For the text-containing cell, return its midpoint in (X, Y) coordinate format. 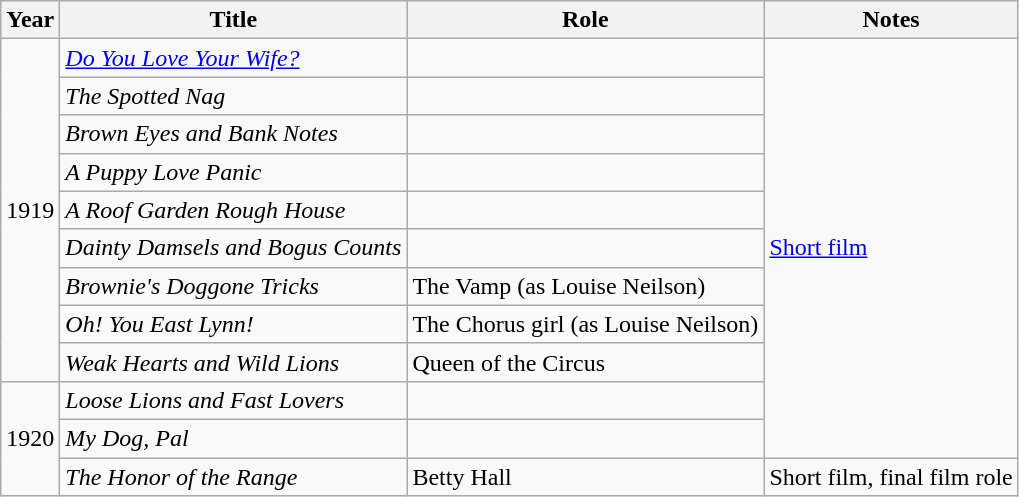
Notes (891, 20)
Dainty Damsels and Bogus Counts (234, 248)
Queen of the Circus (586, 362)
Title (234, 20)
The Chorus girl (as Louise Neilson) (586, 324)
Weak Hearts and Wild Lions (234, 362)
Oh! You East Lynn! (234, 324)
Year (30, 20)
1919 (30, 210)
Role (586, 20)
1920 (30, 438)
Short film (891, 248)
Betty Hall (586, 477)
The Vamp (as Louise Neilson) (586, 286)
Brown Eyes and Bank Notes (234, 134)
My Dog, Pal (234, 438)
A Puppy Love Panic (234, 172)
Do You Love Your Wife? (234, 58)
Loose Lions and Fast Lovers (234, 400)
Brownie's Doggone Tricks (234, 286)
The Honor of the Range (234, 477)
Short film, final film role (891, 477)
A Roof Garden Rough House (234, 210)
The Spotted Nag (234, 96)
